Provide the [x, y] coordinate of the cell's center where the given text is located.  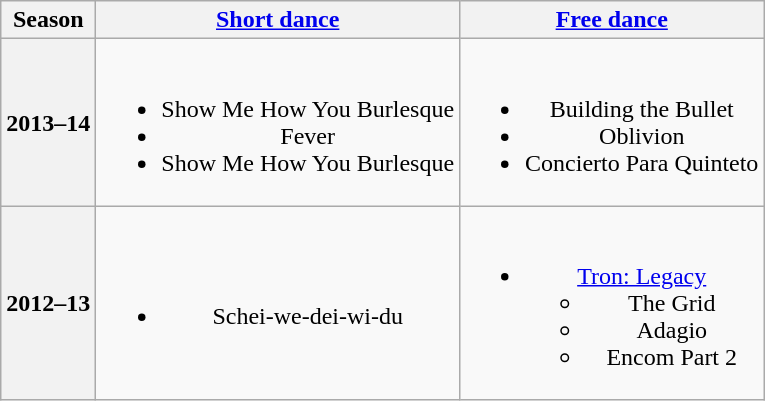
Show Me How You Burlesque Fever Show Me How You Burlesque [278, 122]
Schei-we-dei-wi-du [278, 303]
Short dance [278, 20]
Free dance [612, 20]
2013–14 [48, 122]
Season [48, 20]
Tron: Legacy The GridAdagioEncom Part 2 [612, 303]
2012–13 [48, 303]
Building the Bullet Oblivion Concierto Para Quinteto [612, 122]
